From the cell containing the given text, extract its center point as (x, y) coordinate. 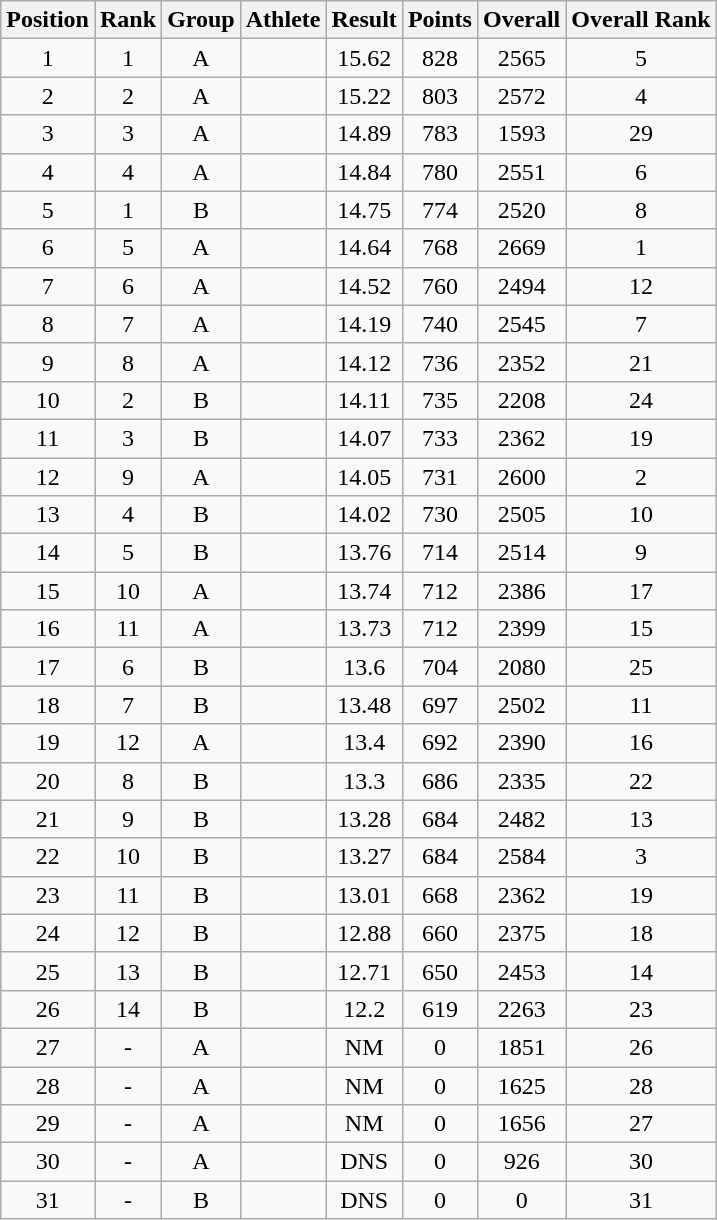
13.74 (364, 591)
13.73 (364, 629)
14.75 (364, 210)
2453 (521, 971)
1851 (521, 1047)
14.52 (364, 286)
2514 (521, 553)
2572 (521, 96)
2565 (521, 58)
774 (440, 210)
760 (440, 286)
13.01 (364, 895)
2386 (521, 591)
2520 (521, 210)
13.28 (364, 819)
660 (440, 933)
1656 (521, 1124)
692 (440, 743)
13.76 (364, 553)
Overall (521, 20)
2263 (521, 1009)
2669 (521, 248)
768 (440, 248)
2399 (521, 629)
13.3 (364, 781)
14.11 (364, 400)
12.88 (364, 933)
1593 (521, 134)
736 (440, 362)
1625 (521, 1085)
697 (440, 705)
13.27 (364, 857)
14.84 (364, 172)
2545 (521, 324)
14.19 (364, 324)
704 (440, 667)
2375 (521, 933)
14.89 (364, 134)
2390 (521, 743)
2502 (521, 705)
13.6 (364, 667)
2584 (521, 857)
735 (440, 400)
Result (364, 20)
2505 (521, 515)
733 (440, 438)
14.02 (364, 515)
828 (440, 58)
686 (440, 781)
Points (440, 20)
14.64 (364, 248)
731 (440, 477)
13.48 (364, 705)
12.71 (364, 971)
14.07 (364, 438)
Group (202, 20)
730 (440, 515)
13.4 (364, 743)
14.05 (364, 477)
15.62 (364, 58)
2208 (521, 400)
714 (440, 553)
740 (440, 324)
2494 (521, 286)
2080 (521, 667)
Athlete (283, 20)
619 (440, 1009)
2600 (521, 477)
780 (440, 172)
2352 (521, 362)
14.12 (364, 362)
2482 (521, 819)
Position (48, 20)
803 (440, 96)
650 (440, 971)
2335 (521, 781)
15.22 (364, 96)
Overall Rank (641, 20)
2551 (521, 172)
Rank (128, 20)
20 (48, 781)
12.2 (364, 1009)
926 (521, 1162)
668 (440, 895)
783 (440, 134)
